Locate the cell with the specified text and output its [x, y] center coordinate. 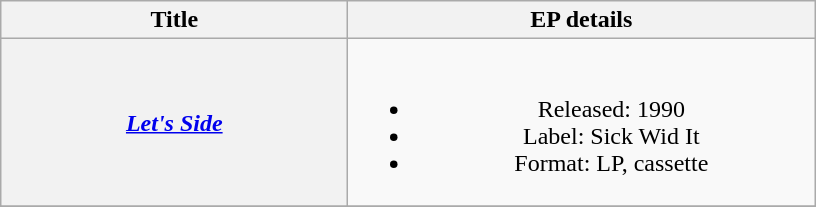
Released: 1990Label: Sick Wid ItFormat: LP, cassette [582, 122]
Title [174, 20]
Let's Side [174, 122]
EP details [582, 20]
